Pinpoint the cell where the given text exists, returning its (x, y) midpoint coordinate. 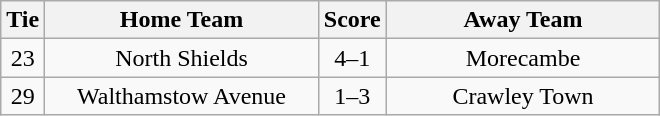
Morecambe (523, 58)
1–3 (352, 96)
Away Team (523, 20)
Home Team (182, 20)
Tie (23, 20)
Score (352, 20)
North Shields (182, 58)
Walthamstow Avenue (182, 96)
29 (23, 96)
Crawley Town (523, 96)
4–1 (352, 58)
23 (23, 58)
